Determine the [X, Y] coordinate at the center of the cell enclosing the given text.  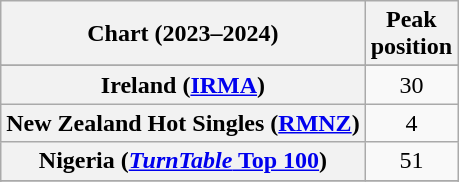
30 [411, 85]
Nigeria (TurnTable Top 100) [183, 161]
Chart (2023–2024) [183, 34]
Peakposition [411, 34]
Ireland (IRMA) [183, 85]
51 [411, 161]
New Zealand Hot Singles (RMNZ) [183, 123]
4 [411, 123]
